Locate the cell with the specified text and output its (x, y) center coordinate. 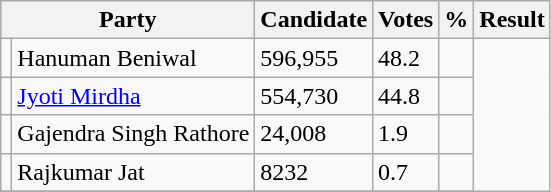
0.7 (406, 172)
% (456, 20)
Rajkumar Jat (134, 172)
Result (512, 20)
Party (128, 20)
554,730 (314, 96)
Votes (406, 20)
Gajendra Singh Rathore (134, 134)
24,008 (314, 134)
Jyoti Mirdha (134, 96)
Candidate (314, 20)
596,955 (314, 58)
44.8 (406, 96)
1.9 (406, 134)
48.2 (406, 58)
Hanuman Beniwal (134, 58)
8232 (314, 172)
